Search for the cell housing the specified text and yield its (X, Y) center coordinate. 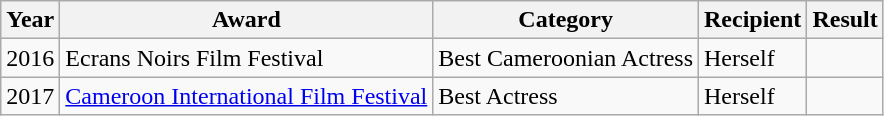
Cameroon International Film Festival (246, 96)
Best Cameroonian Actress (566, 58)
2016 (30, 58)
Award (246, 20)
Category (566, 20)
Year (30, 20)
2017 (30, 96)
Recipient (753, 20)
Result (845, 20)
Best Actress (566, 96)
Ecrans Noirs Film Festival (246, 58)
